Identify which cell holds the provided text, then report its (X, Y) central coordinate. 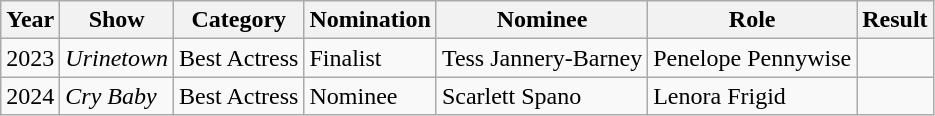
Nomination (370, 20)
2024 (30, 96)
Finalist (370, 58)
Tess Jannery-Barney (542, 58)
2023 (30, 58)
Scarlett Spano (542, 96)
Year (30, 20)
Role (752, 20)
Urinetown (117, 58)
Lenora Frigid (752, 96)
Penelope Pennywise (752, 58)
Category (239, 20)
Show (117, 20)
Cry Baby (117, 96)
Result (895, 20)
